Search for the cell housing the specified text and yield its [x, y] center coordinate. 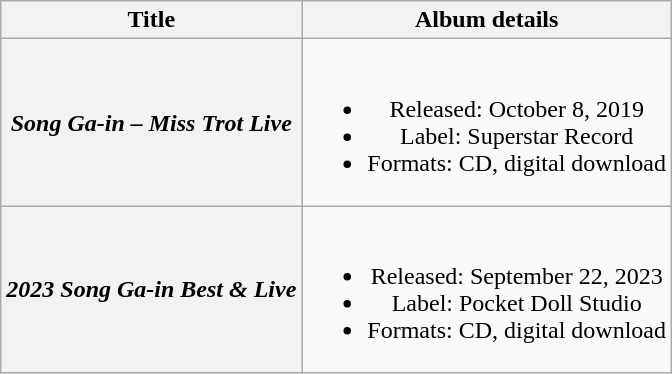
Song Ga-in – Miss Trot Live [152, 122]
Title [152, 20]
2023 Song Ga-in Best & Live [152, 290]
Released: October 8, 2019Label: Superstar RecordFormats: CD, digital download [487, 122]
Released: September 22, 2023Label: Pocket Doll StudioFormats: CD, digital download [487, 290]
Album details [487, 20]
